Capture the cell that displays the provided text and extract its (x, y) central coordinate. 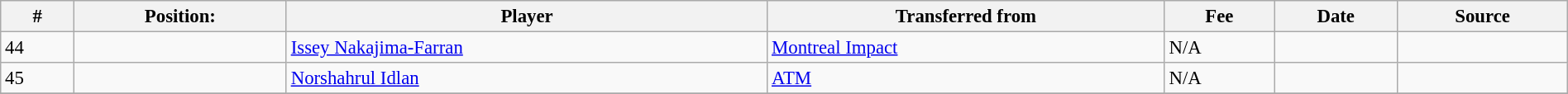
Date (1336, 16)
Player (526, 16)
Montreal Impact (966, 48)
44 (38, 48)
Fee (1219, 16)
Norshahrul Idlan (526, 78)
45 (38, 78)
Source (1482, 16)
Transferred from (966, 16)
ATM (966, 78)
Issey Nakajima-Farran (526, 48)
# (38, 16)
Position: (180, 16)
